Locate the cell with the specified text and output its (x, y) center coordinate. 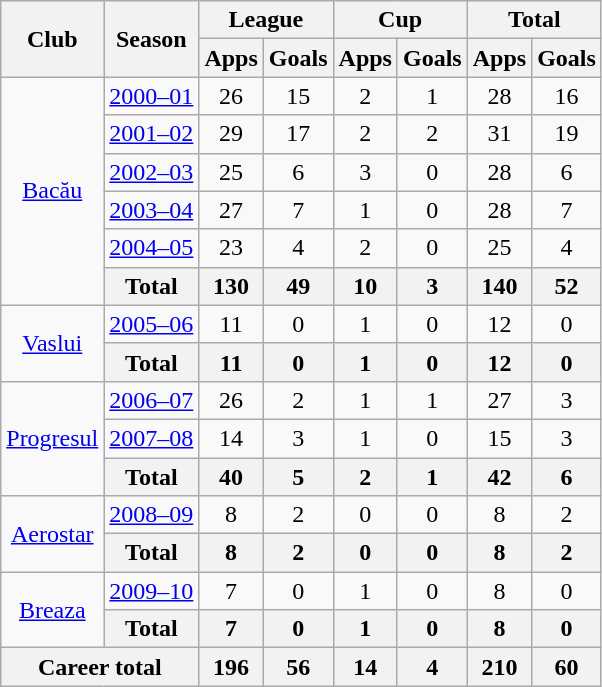
Bacău (52, 191)
2007–08 (152, 438)
23 (231, 248)
40 (231, 477)
140 (499, 286)
31 (499, 134)
5 (298, 477)
2008–09 (152, 515)
42 (499, 477)
Season (152, 39)
49 (298, 286)
60 (567, 667)
Vaslui (52, 343)
2004–05 (152, 248)
130 (231, 286)
52 (567, 286)
196 (231, 667)
League (266, 20)
2005–06 (152, 324)
2002–03 (152, 172)
Progresul (52, 438)
2003–04 (152, 210)
Breaza (52, 610)
Cup (400, 20)
2001–02 (152, 134)
17 (298, 134)
Club (52, 39)
10 (365, 286)
2000–01 (152, 96)
Career total (100, 667)
19 (567, 134)
2009–10 (152, 591)
2006–07 (152, 400)
Aerostar (52, 534)
29 (231, 134)
210 (499, 667)
56 (298, 667)
16 (567, 96)
